Search for the cell housing the specified text and yield its (X, Y) center coordinate. 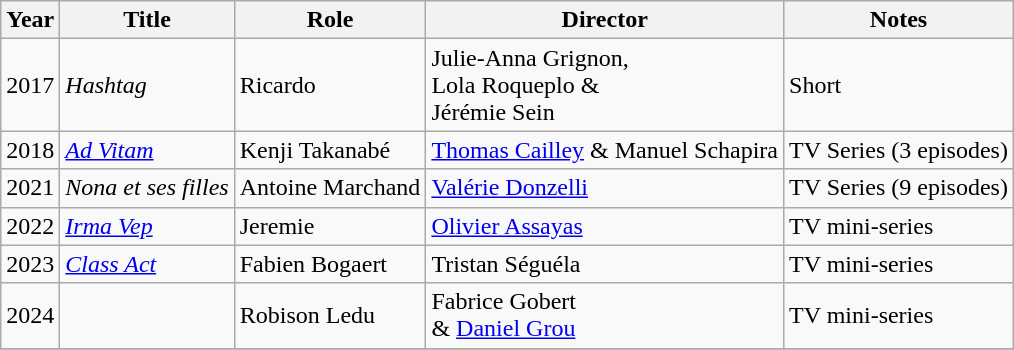
Director (605, 20)
Ricardo (330, 85)
Ad Vitam (147, 150)
TV Series (3 episodes) (899, 150)
2021 (30, 188)
TV Series (9 episodes) (899, 188)
Notes (899, 20)
Julie-Anna Grignon,Lola Roqueplo & Jérémie Sein (605, 85)
Hashtag (147, 85)
Class Act (147, 264)
Irma Vep (147, 226)
Fabien Bogaert (330, 264)
Title (147, 20)
Short (899, 85)
Tristan Séguéla (605, 264)
Valérie Donzelli (605, 188)
Year (30, 20)
Kenji Takanabé (330, 150)
2022 (30, 226)
Fabrice Gobert & Daniel Grou (605, 316)
Antoine Marchand (330, 188)
2017 (30, 85)
2024 (30, 316)
Jeremie (330, 226)
2018 (30, 150)
Thomas Cailley & Manuel Schapira (605, 150)
2023 (30, 264)
Robison Ledu (330, 316)
Nona et ses filles (147, 188)
Role (330, 20)
Olivier Assayas (605, 226)
